Identify which cell holds the provided text, then report its (X, Y) central coordinate. 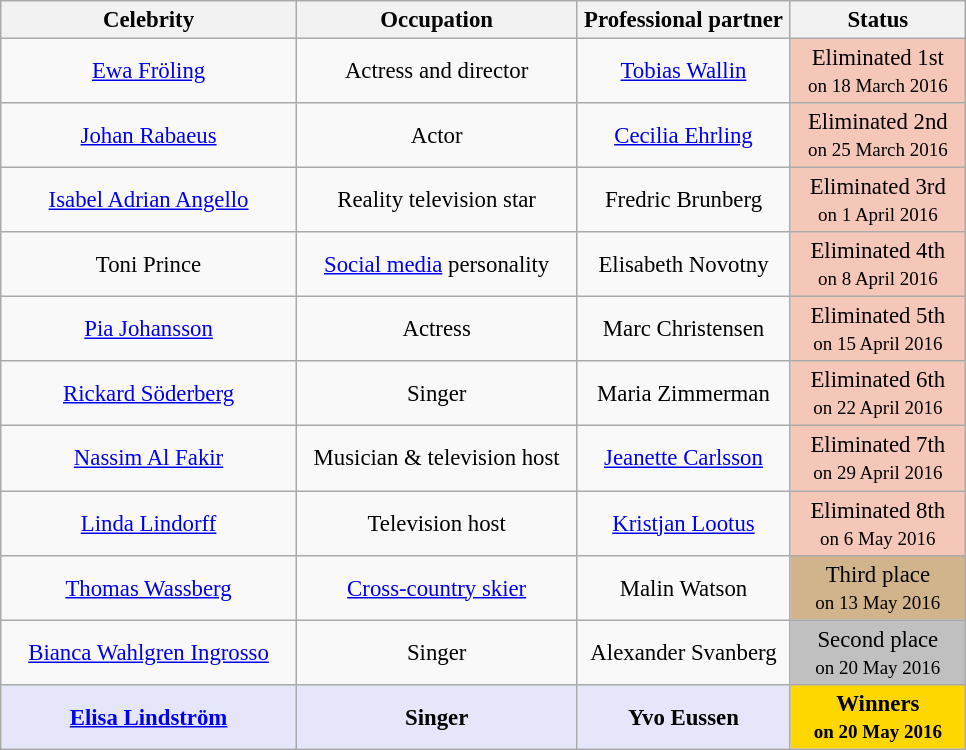
Celebrity (149, 20)
Status (878, 20)
Bianca Wahlgren Ingrosso (149, 652)
Cross-country skier (436, 588)
Pia Johansson (149, 330)
Nassim Al Fakir (149, 458)
Eliminated 7thon 29 April 2016 (878, 458)
Cecilia Ehrling (684, 136)
Eliminated 6thon 22 April 2016 (878, 394)
Second placeon 20 May 2016 (878, 652)
Eliminated 4thon 8 April 2016 (878, 264)
Malin Watson (684, 588)
Ewa Fröling (149, 72)
Reality television star (436, 200)
Isabel Adrian Angello (149, 200)
Kristjan Lootus (684, 524)
Actress and director (436, 72)
Jeanette Carlsson (684, 458)
Yvo Eussen (684, 716)
Musician & television host (436, 458)
Toni Prince (149, 264)
Eliminated 1ston 18 March 2016 (878, 72)
Marc Christensen (684, 330)
Eliminated 3rdon 1 April 2016 (878, 200)
Linda Lindorff (149, 524)
Fredric Brunberg (684, 200)
Occupation (436, 20)
Tobias Wallin (684, 72)
Eliminated 5th on 15 April 2016 (878, 330)
Third placeon 13 May 2016 (878, 588)
Rickard Söderberg (149, 394)
Thomas Wassberg (149, 588)
Eliminated 2ndon 25 March 2016 (878, 136)
Actor (436, 136)
Social media personality (436, 264)
Television host (436, 524)
Professional partner (684, 20)
Elisabeth Novotny (684, 264)
Winnerson 20 May 2016 (878, 716)
Alexander Svanberg (684, 652)
Maria Zimmerman (684, 394)
Eliminated 8thon 6 May 2016 (878, 524)
Elisa Lindström (149, 716)
Johan Rabaeus (149, 136)
Actress (436, 330)
